Return (X, Y) of the center of cell containing provided text 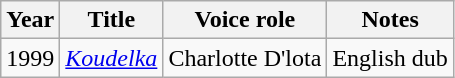
1999 (30, 58)
Charlotte D'lota (245, 58)
Koudelka (112, 58)
Notes (390, 20)
Title (112, 20)
Year (30, 20)
Voice role (245, 20)
English dub (390, 58)
